Find where the given text appears and provide that cell's center as (X, Y) coordinate. 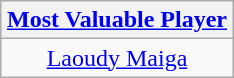
Laoudy Maiga (116, 58)
Most Valuable Player (116, 20)
